Determine the (x, y) coordinate at the center of the cell enclosing the given text.  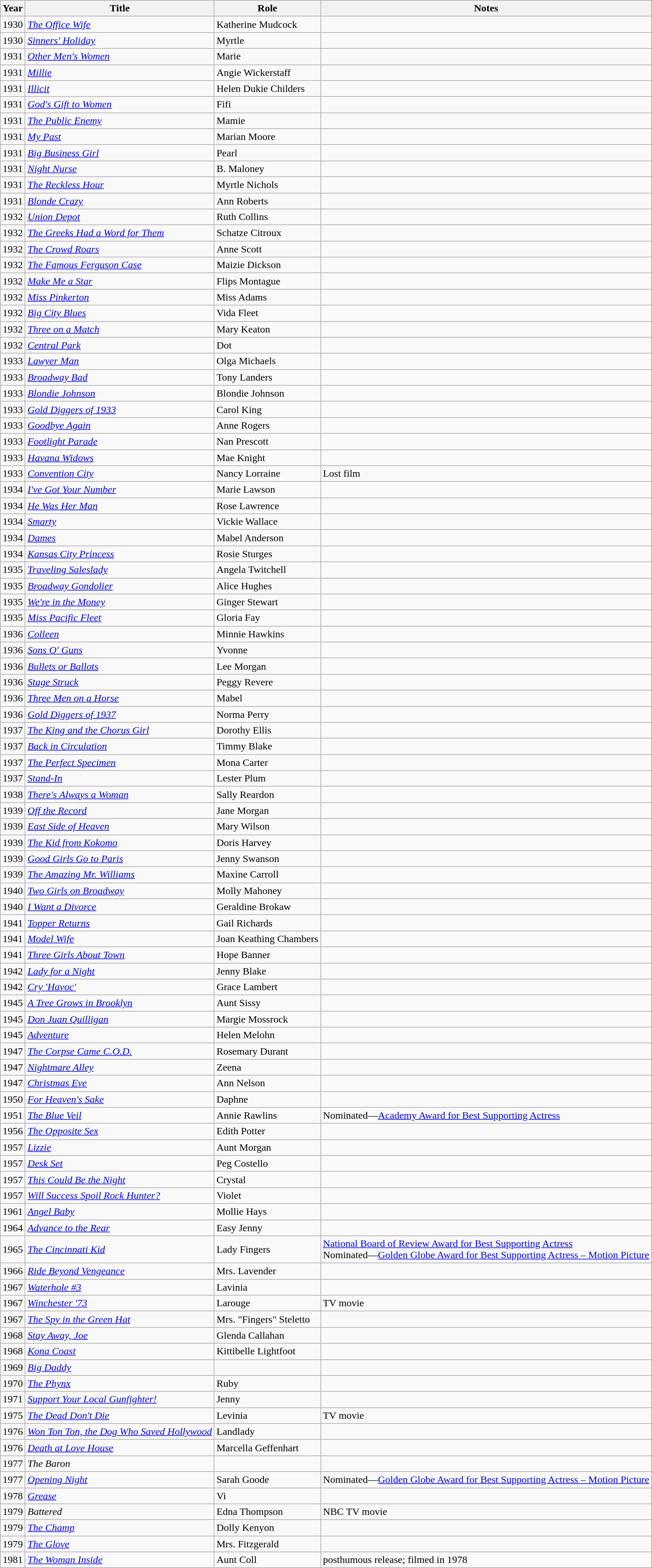
Gloria Fay (267, 618)
Miss Pacific Fleet (120, 618)
Rose Lawrence (267, 506)
Aunt Sissy (267, 1003)
Alice Hughes (267, 586)
Stay Away, Joe (120, 1335)
Marian Moore (267, 137)
Timmy Blake (267, 746)
Two Girls on Broadway (120, 891)
Year (13, 8)
Olga Michaels (267, 361)
The Woman Inside (120, 1560)
There's Always a Woman (120, 795)
Ann Roberts (267, 201)
Sons O' Guns (120, 650)
Desk Set (120, 1163)
Mae Knight (267, 457)
Jenny Blake (267, 971)
The Phynx (120, 1383)
Illicit (120, 89)
Marie (267, 56)
Big Business Girl (120, 153)
Role (267, 8)
Mollie Hays (267, 1211)
1981 (13, 1560)
The Baron (120, 1463)
Zeena (267, 1067)
Mamie (267, 121)
Mrs. Lavender (267, 1271)
Nominated—Academy Award for Best Supporting Actress (486, 1115)
My Past (120, 137)
Miss Pinkerton (120, 297)
Landlady (267, 1431)
The Famous Ferguson Case (120, 265)
1961 (13, 1211)
Lester Plum (267, 779)
The Opposite Sex (120, 1131)
Kona Coast (120, 1351)
Support Your Local Gunfighter! (120, 1399)
Blonde Crazy (120, 201)
Crystal (267, 1179)
Stand-In (120, 779)
Three Girls About Town (120, 955)
Three Men on a Horse (120, 698)
Other Men's Women (120, 56)
Yvonne (267, 650)
Death at Love House (120, 1447)
1956 (13, 1131)
Peggy Revere (267, 682)
posthumous release; filmed in 1978 (486, 1560)
Lavinia (267, 1287)
For Heaven's Sake (120, 1099)
Marie Lawson (267, 490)
Lawyer Man (120, 361)
Gail Richards (267, 923)
Mabel (267, 698)
Molly Mahoney (267, 891)
Easy Jenny (267, 1228)
We're in the Money (120, 602)
1965 (13, 1249)
A Tree Grows in Brooklyn (120, 1003)
Title (120, 8)
1964 (13, 1228)
Grace Lambert (267, 987)
Angela Twitchell (267, 570)
Will Success Spoil Rock Hunter? (120, 1195)
Back in Circulation (120, 746)
Dorothy Ellis (267, 730)
Aunt Coll (267, 1560)
Rosie Sturges (267, 554)
Sarah Goode (267, 1479)
Vida Fleet (267, 313)
Stage Struck (120, 682)
Lost film (486, 474)
The Crowd Roars (120, 249)
Doris Harvey (267, 843)
Colleen (120, 634)
The Spy in the Green Hat (120, 1319)
Jenny Swanson (267, 859)
Mrs. "Fingers" Steletto (267, 1319)
Maxine Carroll (267, 875)
Mabel Anderson (267, 538)
Norma Perry (267, 714)
I Want a Divorce (120, 907)
1975 (13, 1415)
The Dead Don't Die (120, 1415)
Kittibelle Lightfoot (267, 1351)
Ruth Collins (267, 217)
Smarty (120, 522)
1971 (13, 1399)
NBC TV movie (486, 1512)
Gold Diggers of 1933 (120, 409)
Tony Landers (267, 377)
Minnie Hawkins (267, 634)
Lizzie (120, 1147)
Myrtle Nichols (267, 185)
Bullets or Ballots (120, 666)
Lady for a Night (120, 971)
Dot (267, 345)
Daphne (267, 1099)
Marcella Geffenhart (267, 1447)
1950 (13, 1099)
Ginger Stewart (267, 602)
Pearl (267, 153)
Adventure (120, 1035)
Off the Record (120, 811)
Big Daddy (120, 1367)
Angel Baby (120, 1211)
I've Got Your Number (120, 490)
B. Maloney (267, 169)
Winchester '73 (120, 1303)
Nancy Lorraine (267, 474)
Notes (486, 8)
Gold Diggers of 1937 (120, 714)
Edna Thompson (267, 1512)
The Perfect Specimen (120, 763)
Topper Returns (120, 923)
Central Park (120, 345)
Dames (120, 538)
Vi (267, 1496)
Joan Keathing Chambers (267, 939)
1978 (13, 1496)
Opening Night (120, 1479)
Margie Mossrock (267, 1019)
Broadway Gondolier (120, 586)
Nan Prescott (267, 441)
Kansas City Princess (120, 554)
Convention City (120, 474)
Footlight Parade (120, 441)
1969 (13, 1367)
The Amazing Mr. Williams (120, 875)
Anne Rogers (267, 425)
1970 (13, 1383)
Levinia (267, 1415)
Angie Wickerstaff (267, 72)
Waterhole #3 (120, 1287)
The Public Enemy (120, 121)
God's Gift to Women (120, 105)
Jenny (267, 1399)
Nightmare Alley (120, 1067)
Larouge (267, 1303)
Maizie Dickson (267, 265)
The Cincinnati Kid (120, 1249)
East Side of Heaven (120, 827)
Grease (120, 1496)
The Blue Veil (120, 1115)
Nominated—Golden Globe Award for Best Supporting Actress – Motion Picture (486, 1479)
Mrs. Fitzgerald (267, 1544)
Broadway Bad (120, 377)
National Board of Review Award for Best Supporting ActressNominated—Golden Globe Award for Best Supporting Actress – Motion Picture (486, 1249)
This Could Be the Night (120, 1179)
Christmas Eve (120, 1083)
Mary Wilson (267, 827)
Vickie Wallace (267, 522)
Battered (120, 1512)
Glenda Callahan (267, 1335)
Cry 'Havoc' (120, 987)
Geraldine Brokaw (267, 907)
The Office Wife (120, 24)
Mona Carter (267, 763)
Violet (267, 1195)
Dolly Kenyon (267, 1528)
Flips Montague (267, 281)
1938 (13, 795)
Schatze Citroux (267, 233)
Annie Rawlins (267, 1115)
Ruby (267, 1383)
1966 (13, 1271)
Aunt Morgan (267, 1147)
The King and the Chorus Girl (120, 730)
Model Wife (120, 939)
Hope Banner (267, 955)
1951 (13, 1115)
Night Nurse (120, 169)
Don Juan Quilligan (120, 1019)
Goodbye Again (120, 425)
The Reckless Hour (120, 185)
Jane Morgan (267, 811)
Rosemary Durant (267, 1051)
Union Depot (120, 217)
Katherine Mudcock (267, 24)
Millie (120, 72)
Ride Beyond Vengeance (120, 1271)
The Greeks Had a Word for Them (120, 233)
Ann Nelson (267, 1083)
The Glove (120, 1544)
Advance to the Rear (120, 1228)
Won Ton Ton, the Dog Who Saved Hollywood (120, 1431)
Helen Dukie Childers (267, 89)
Anne Scott (267, 249)
Sinners' Holiday (120, 40)
Three on a Match (120, 329)
Sally Reardon (267, 795)
Myrtle (267, 40)
Edith Potter (267, 1131)
Lee Morgan (267, 666)
Havana Widows (120, 457)
Peg Costello (267, 1163)
The Kid from Kokomo (120, 843)
Big City Blues (120, 313)
Fifi (267, 105)
The Corpse Came C.O.D. (120, 1051)
The Champ (120, 1528)
He Was Her Man (120, 506)
Carol King (267, 409)
Mary Keaton (267, 329)
Traveling Saleslady (120, 570)
Helen Melohn (267, 1035)
Miss Adams (267, 297)
Good Girls Go to Paris (120, 859)
Lady Fingers (267, 1249)
Make Me a Star (120, 281)
